From the cell containing the given text, extract its center point as (X, Y) coordinate. 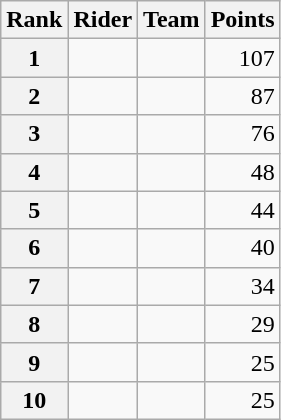
8 (34, 324)
6 (34, 248)
Rider (103, 20)
1 (34, 58)
4 (34, 172)
40 (242, 248)
76 (242, 134)
87 (242, 96)
2 (34, 96)
107 (242, 58)
Points (242, 20)
Rank (34, 20)
3 (34, 134)
48 (242, 172)
29 (242, 324)
10 (34, 400)
Team (172, 20)
5 (34, 210)
34 (242, 286)
44 (242, 210)
9 (34, 362)
7 (34, 286)
